Return the (X, Y) coordinate for the center point of the cell that contains the specified text.  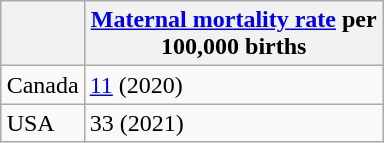
USA (42, 123)
Canada (42, 85)
Maternal mortality rate per 100,000 births (234, 34)
11 (2020) (234, 85)
33 (2021) (234, 123)
